Pinpoint the cell where the given text exists, returning its (x, y) midpoint coordinate. 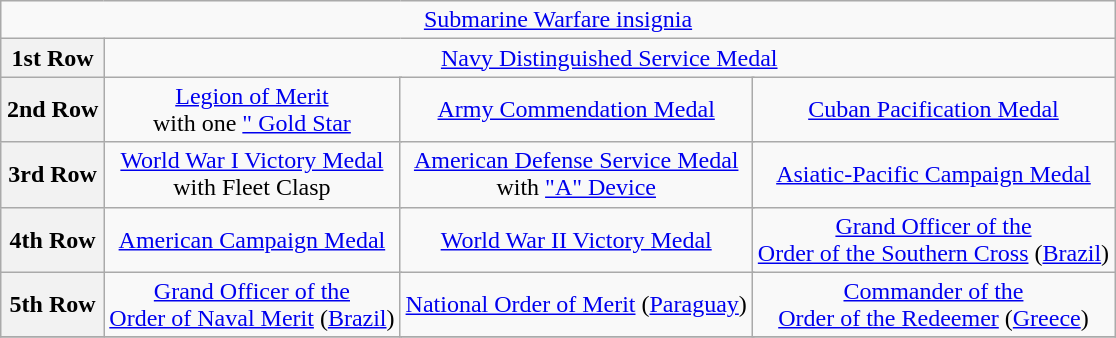
Legion of Merit with one " Gold Star (252, 110)
American Campaign Medal (252, 240)
American Defense Service Medal with "A" Device (576, 174)
National Order of Merit (Paraguay) (576, 304)
2nd Row (52, 110)
5th Row (52, 304)
Submarine Warfare insignia (558, 20)
1st Row (52, 58)
Commander of the Order of the Redeemer (Greece) (933, 304)
Navy Distinguished Service Medal (610, 58)
Grand Officer of the Order of Naval Merit (Brazil) (252, 304)
Army Commendation Medal (576, 110)
World War II Victory Medal (576, 240)
Cuban Pacification Medal (933, 110)
Grand Officer of the Order of the Southern Cross (Brazil) (933, 240)
Asiatic-Pacific Campaign Medal (933, 174)
4th Row (52, 240)
World War I Victory Medal with Fleet Clasp (252, 174)
3rd Row (52, 174)
